For the text-containing cell, return its midpoint in (X, Y) coordinate format. 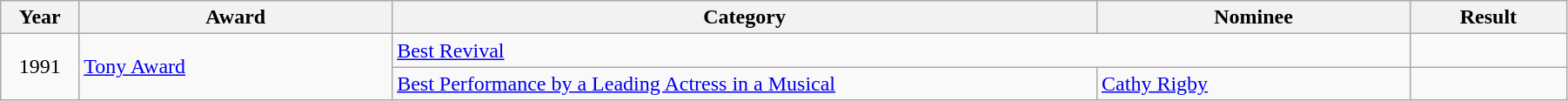
Cathy Rigby (1254, 84)
1991 (40, 67)
Nominee (1254, 17)
Best Revival (901, 50)
Category (745, 17)
Award (236, 17)
Tony Award (236, 67)
Year (40, 17)
Best Performance by a Leading Actress in a Musical (745, 84)
Result (1488, 17)
